Return (X, Y) of the center of cell containing provided text 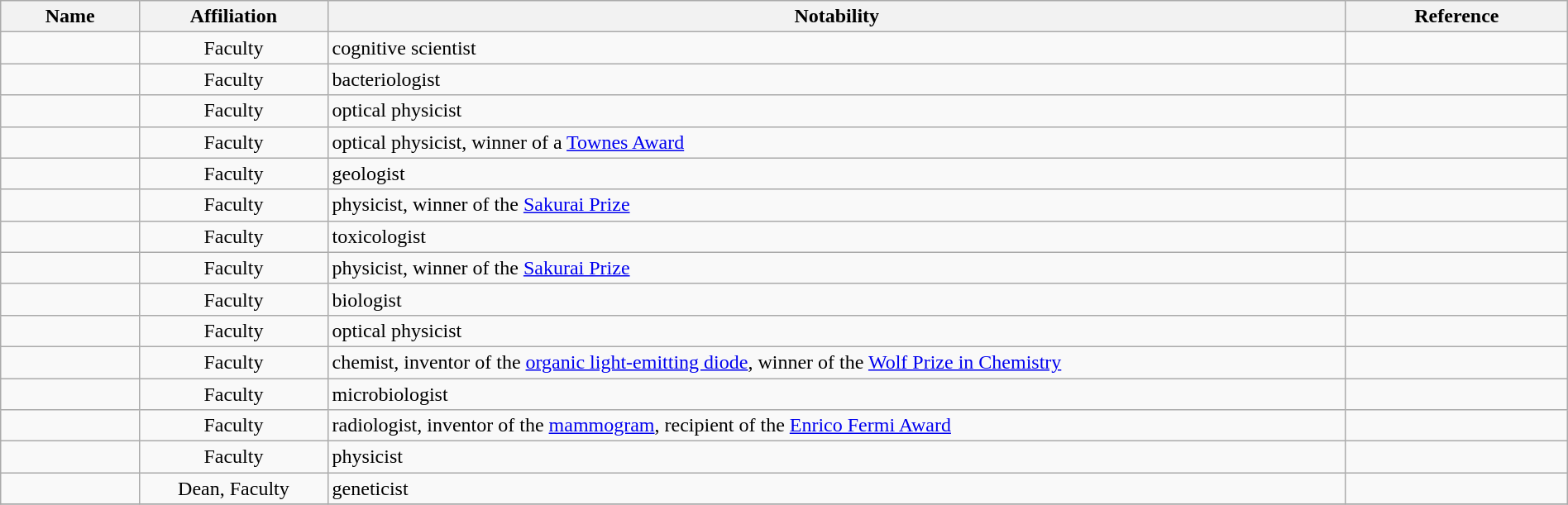
Reference (1456, 17)
optical physicist, winner of a Townes Award (837, 142)
cognitive scientist (837, 48)
radiologist, inventor of the mammogram, recipient of the Enrico Fermi Award (837, 426)
physicist (837, 457)
geologist (837, 174)
chemist, inventor of the organic light-emitting diode, winner of the Wolf Prize in Chemistry (837, 362)
toxicologist (837, 236)
Notability (837, 17)
microbiologist (837, 394)
biologist (837, 299)
Name (70, 17)
Dean, Faculty (233, 488)
bacteriologist (837, 79)
geneticist (837, 488)
Affiliation (233, 17)
